Provide the [X, Y] coordinate of the cell's center where the given text is located.  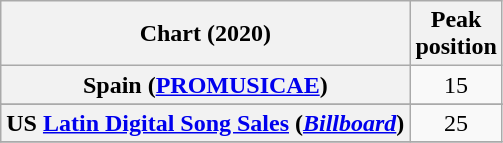
Chart (2020) [206, 34]
Spain (PROMUSICAE) [206, 85]
Peakposition [456, 34]
25 [456, 123]
US Latin Digital Song Sales (Billboard) [206, 123]
15 [456, 85]
